Determine the [X, Y] coordinate at the center of the cell enclosing the given text.  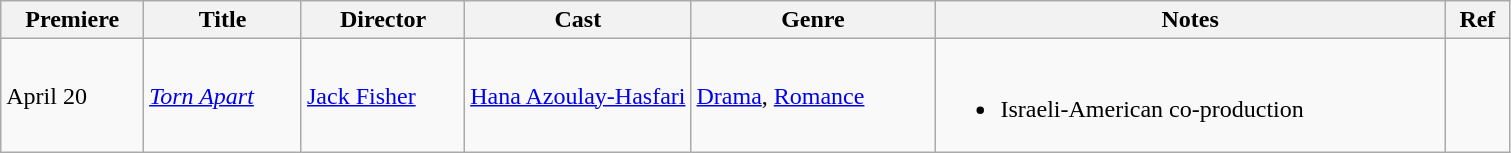
Drama, Romance [813, 96]
Title [223, 20]
April 20 [72, 96]
Genre [813, 20]
Ref [1477, 20]
Notes [1190, 20]
Premiere [72, 20]
Israeli-American co-production [1190, 96]
Torn Apart [223, 96]
Cast [578, 20]
Director [382, 20]
Jack Fisher [382, 96]
Hana Azoulay-Hasfari [578, 96]
